For the text-containing cell, return its midpoint in (X, Y) coordinate format. 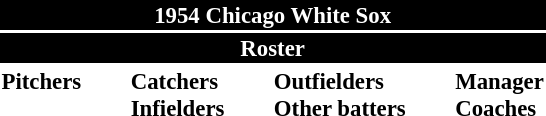
1954 Chicago White Sox (272, 15)
Roster (272, 48)
